Detect which cell encompasses the target text, then output its (x, y) center coordinate. 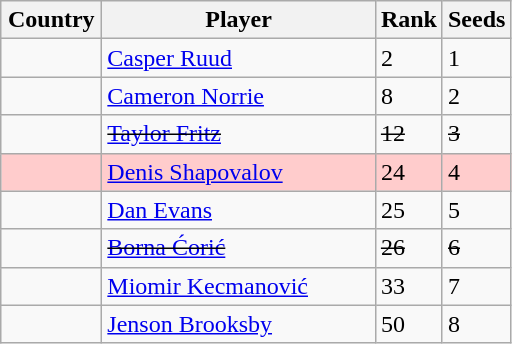
Jenson Brooksby (239, 324)
Player (239, 20)
3 (476, 134)
Denis Shapovalov (239, 172)
26 (408, 248)
6 (476, 248)
4 (476, 172)
Country (52, 20)
50 (408, 324)
Dan Evans (239, 210)
Miomir Kecmanović (239, 286)
12 (408, 134)
24 (408, 172)
Cameron Norrie (239, 96)
Borna Ćorić (239, 248)
Seeds (476, 20)
Rank (408, 20)
Taylor Fritz (239, 134)
33 (408, 286)
5 (476, 210)
25 (408, 210)
7 (476, 286)
1 (476, 58)
Casper Ruud (239, 58)
